Find where the given text appears and provide that cell's center as (x, y) coordinate. 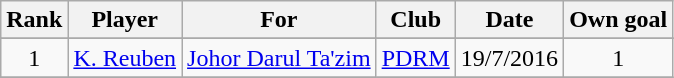
Own goal (618, 20)
Player (125, 20)
Rank (34, 20)
PDRM (416, 58)
Date (509, 20)
19/7/2016 (509, 58)
Johor Darul Ta'zim (280, 58)
Club (416, 20)
For (280, 20)
K. Reuben (125, 58)
